Search for the cell housing the specified text and yield its [x, y] center coordinate. 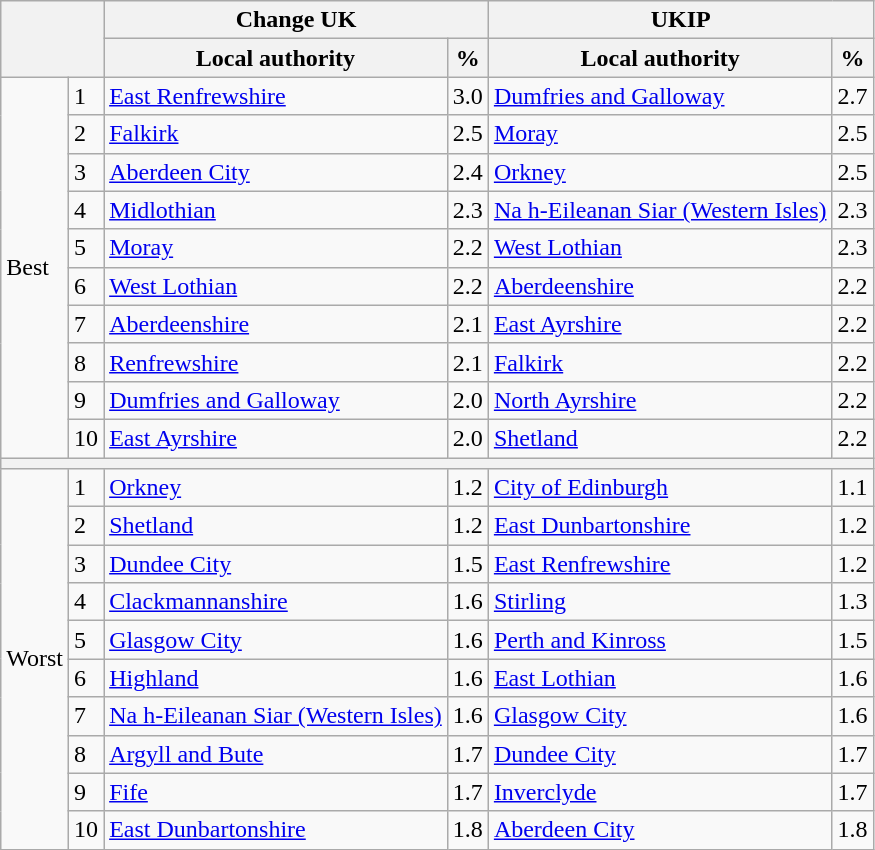
Best [35, 268]
1.3 [852, 602]
Highland [276, 678]
Argyll and Bute [276, 754]
Worst [35, 660]
Perth and Kinross [660, 640]
UKIP [680, 20]
City of Edinburgh [660, 488]
Fife [276, 792]
3.0 [468, 96]
East Lothian [660, 678]
1.1 [852, 488]
Renfrewshire [276, 362]
2.4 [468, 172]
Stirling [660, 602]
North Ayrshire [660, 400]
Change UK [296, 20]
Inverclyde [660, 792]
2.7 [852, 96]
Clackmannanshire [276, 602]
Midlothian [276, 210]
